Locate the cell with the specified text and output its (X, Y) center coordinate. 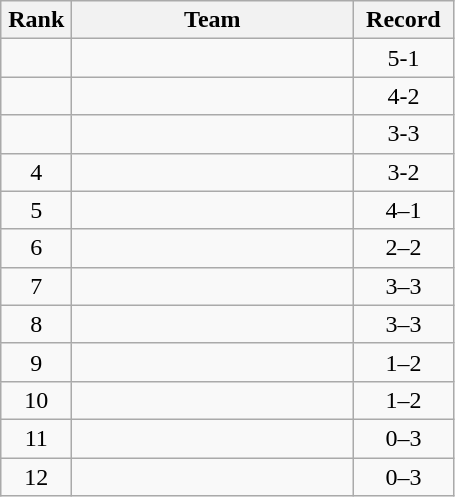
Team (212, 20)
11 (36, 438)
10 (36, 400)
5-1 (404, 58)
6 (36, 248)
3-2 (404, 172)
12 (36, 477)
4 (36, 172)
9 (36, 362)
4–1 (404, 210)
Rank (36, 20)
4-2 (404, 96)
Record (404, 20)
2–2 (404, 248)
5 (36, 210)
8 (36, 324)
3-3 (404, 134)
7 (36, 286)
